Pinpoint the cell where the given text exists, returning its (x, y) midpoint coordinate. 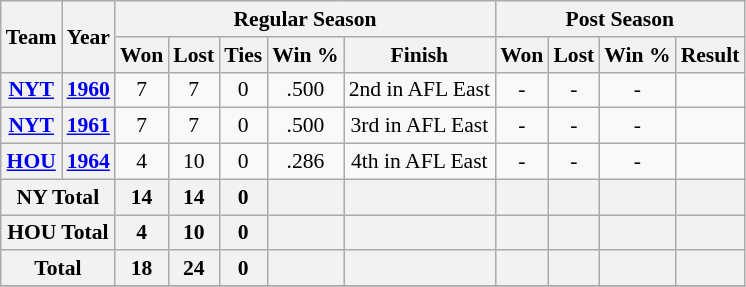
3rd in AFL East (420, 126)
Team (32, 36)
Finish (420, 55)
1960 (88, 90)
1961 (88, 126)
NY Total (58, 197)
24 (194, 269)
Regular Season (305, 19)
Total (58, 269)
2nd in AFL East (420, 90)
.286 (305, 162)
HOU (32, 162)
4th in AFL East (420, 162)
18 (142, 269)
Ties (243, 55)
Post Season (620, 19)
HOU Total (58, 233)
Year (88, 36)
Result (710, 55)
1964 (88, 162)
